Pinpoint the cell where the given text exists, returning its [X, Y] midpoint coordinate. 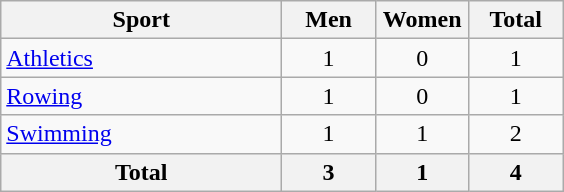
Rowing [142, 96]
Swimming [142, 134]
4 [516, 172]
Men [329, 20]
2 [516, 134]
Athletics [142, 58]
3 [329, 172]
Sport [142, 20]
Women [422, 20]
